Return (X, Y) of the center of cell containing provided text 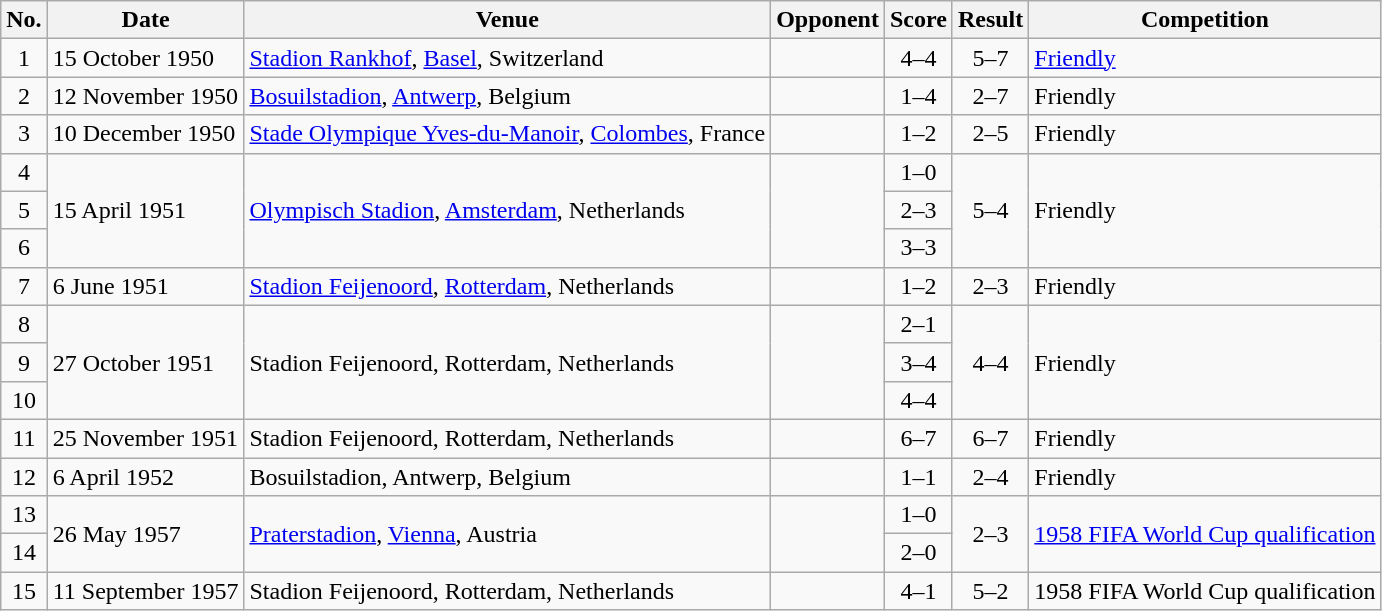
5–4 (990, 210)
6 April 1952 (146, 477)
5 (24, 210)
15 (24, 591)
1–4 (918, 96)
12 November 1950 (146, 96)
Result (990, 20)
3 (24, 134)
9 (24, 362)
1–1 (918, 477)
2 (24, 96)
2–1 (918, 324)
27 October 1951 (146, 362)
2–7 (990, 96)
6 (24, 248)
2–0 (918, 553)
11 (24, 438)
3–4 (918, 362)
4–1 (918, 591)
Opponent (828, 20)
5–2 (990, 591)
Competition (1205, 20)
14 (24, 553)
Stadion Rankhof, Basel, Switzerland (508, 58)
15 April 1951 (146, 210)
5–7 (990, 58)
13 (24, 515)
1 (24, 58)
6 June 1951 (146, 286)
12 (24, 477)
11 September 1957 (146, 591)
25 November 1951 (146, 438)
Venue (508, 20)
2–5 (990, 134)
3–3 (918, 248)
4 (24, 172)
8 (24, 324)
Stade Olympique Yves-du-Manoir, Colombes, France (508, 134)
10 December 1950 (146, 134)
2–4 (990, 477)
Praterstadion, Vienna, Austria (508, 534)
7 (24, 286)
15 October 1950 (146, 58)
Score (918, 20)
Date (146, 20)
No. (24, 20)
Olympisch Stadion, Amsterdam, Netherlands (508, 210)
10 (24, 400)
26 May 1957 (146, 534)
